Provide the [x, y] coordinate of the cell's center where the given text is located.  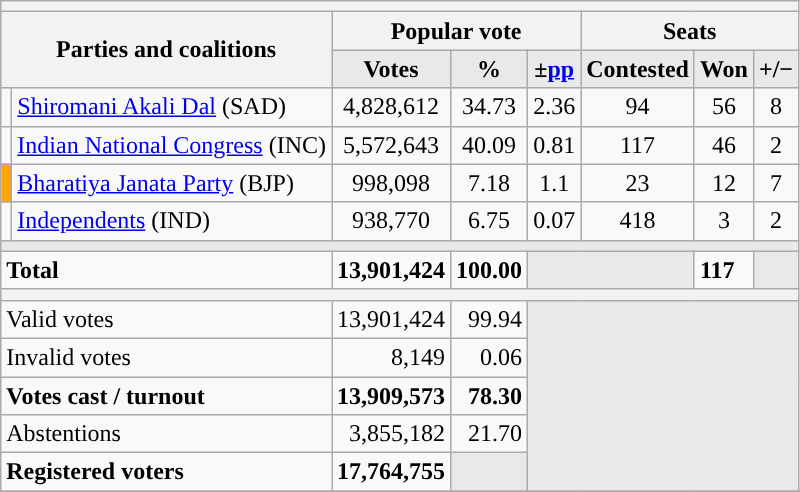
99.94 [490, 319]
418 [638, 221]
Seats [690, 31]
Independents (IND) [172, 221]
Registered voters [166, 472]
Total [166, 270]
Parties and coalitions [166, 50]
21.70 [490, 434]
13,909,573 [392, 395]
78.30 [490, 395]
Bharatiya Janata Party (BJP) [172, 183]
6.75 [490, 221]
0.07 [554, 221]
17,764,755 [392, 472]
12 [724, 183]
Contested [638, 69]
5,572,643 [392, 145]
+/− [776, 69]
Shiromani Akali Dal (SAD) [172, 107]
Valid votes [166, 319]
23 [638, 183]
% [490, 69]
8 [776, 107]
40.09 [490, 145]
938,770 [392, 221]
7.18 [490, 183]
7 [776, 183]
3,855,182 [392, 434]
2.36 [554, 107]
56 [724, 107]
46 [724, 145]
100.00 [490, 270]
Popular vote [456, 31]
Won [724, 69]
±pp [554, 69]
Abstentions [166, 434]
94 [638, 107]
Indian National Congress (INC) [172, 145]
Votes [392, 69]
Votes cast / turnout [166, 395]
1.1 [554, 183]
4,828,612 [392, 107]
3 [724, 221]
0.06 [490, 357]
0.81 [554, 145]
34.73 [490, 107]
8,149 [392, 357]
998,098 [392, 183]
Invalid votes [166, 357]
